Scan for the cell matching the given text and deliver its (X, Y) coordinate at center. 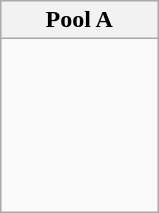
Pool A (80, 20)
